Scan for the cell matching the given text and deliver its [x, y] coordinate at center. 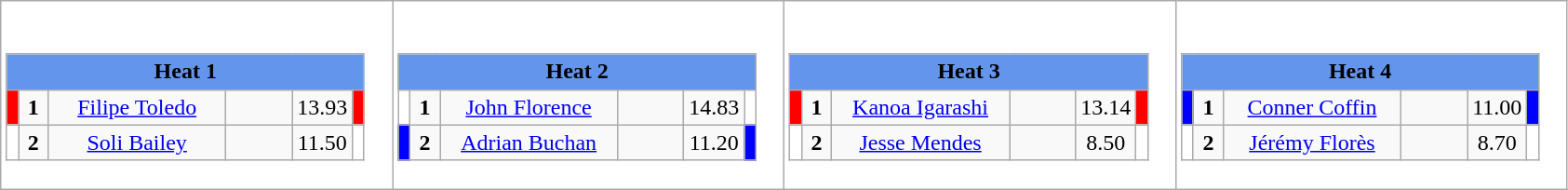
Adrian Buchan [529, 142]
Heat 3 1 Kanoa Igarashi 13.14 2 Jesse Mendes 8.50 [981, 95]
14.83 [715, 107]
Heat 2 1 John Florence 14.83 2 Adrian Buchan 11.20 [588, 95]
Jesse Mendes [921, 142]
8.50 [1106, 142]
Conner Coffin [1312, 107]
11.00 [1497, 107]
Filipe Toledo [138, 107]
Kanoa Igarashi [921, 107]
Heat 3 [969, 72]
13.14 [1106, 107]
John Florence [529, 107]
13.93 [322, 107]
8.70 [1497, 142]
Heat 2 [577, 72]
Heat 4 1 Conner Coffin 11.00 2 Jérémy Florès 8.70 [1372, 95]
Jérémy Florès [1312, 142]
11.50 [322, 142]
Heat 4 [1360, 72]
11.20 [715, 142]
Heat 1 1 Filipe Toledo 13.93 2 Soli Bailey 11.50 [197, 95]
Heat 1 [185, 72]
Soli Bailey [138, 142]
